Return [x, y] of the center of cell containing provided text 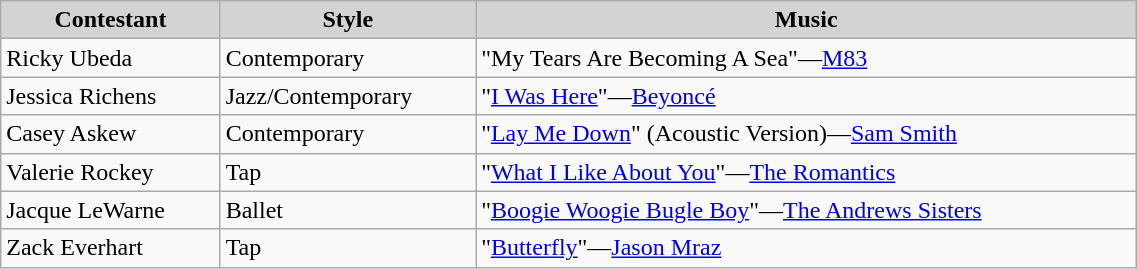
Ricky Ubeda [110, 58]
"My Tears Are Becoming A Sea"—M83 [806, 58]
"Boogie Woogie Bugle Boy"—The Andrews Sisters [806, 210]
Jazz/Contemporary [348, 96]
Jessica Richens [110, 96]
Ballet [348, 210]
"I Was Here"—Beyoncé [806, 96]
Style [348, 20]
Jacque LeWarne [110, 210]
"Lay Me Down" (Acoustic Version)—Sam Smith [806, 134]
"What I Like About You"—The Romantics [806, 172]
"Butterfly"—Jason Mraz [806, 248]
Contestant [110, 20]
Casey Askew [110, 134]
Valerie Rockey [110, 172]
Zack Everhart [110, 248]
Music [806, 20]
